Scan for the cell matching the given text and deliver its (x, y) coordinate at center. 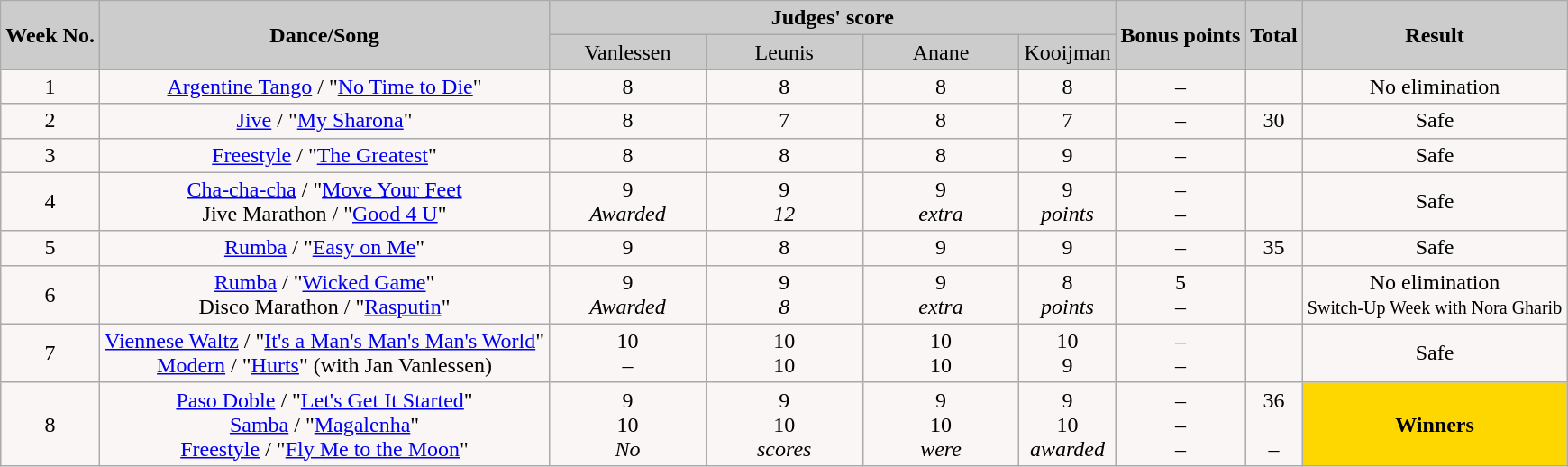
Vanlessen (628, 52)
910No (628, 424)
2 (50, 121)
Rumba / "Wicked Game"Disco Marathon / "Rasputin" (324, 294)
Judges' score (833, 18)
912 (784, 202)
5– (1181, 294)
1 (50, 87)
9points (1067, 202)
36– (1274, 424)
Paso Doble / "Let's Get It Started"Samba / "Magalenha"Freestyle / "Fly Me to the Moon" (324, 424)
Viennese Waltz / "It's a Man's Man's Man's World"Modern / "Hurts" (with Jan Vanlessen) (324, 353)
No eliminationSwitch-Up Week with Nora Gharib (1435, 294)
10– (628, 353)
Total (1274, 35)
Freestyle / "The Greatest" (324, 155)
Bonus points (1181, 35)
Winners (1435, 424)
6 (50, 294)
No elimination (1435, 87)
3 (50, 155)
Kooijman (1067, 52)
Week No. (50, 35)
98 (784, 294)
910were (941, 424)
Argentine Tango / "No Time to Die" (324, 87)
35 (1274, 248)
8points (1067, 294)
109 (1067, 353)
Cha-cha-cha / "Move Your FeetJive Marathon / "Good 4 U" (324, 202)
Dance/Song (324, 35)
Jive / "My Sharona" (324, 121)
5 (50, 248)
––– (1181, 424)
Rumba / "Easy on Me" (324, 248)
910awarded (1067, 424)
910scores (784, 424)
Anane (941, 52)
Result (1435, 35)
30 (1274, 121)
4 (50, 202)
Leunis (784, 52)
